Determine the [X, Y] coordinate at the center of the cell enclosing the given text.  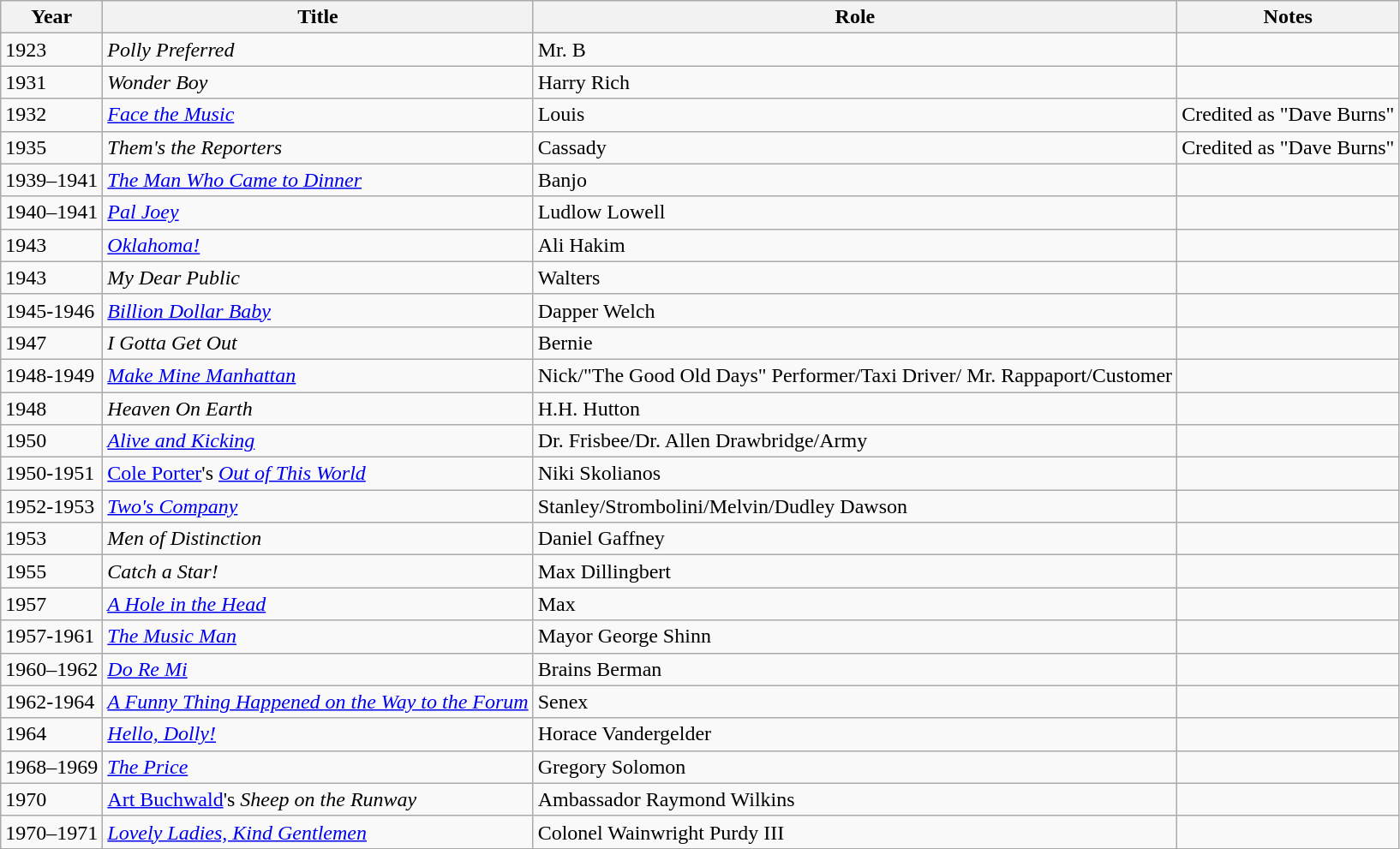
A Funny Thing Happened on the Way to the Forum [318, 702]
Pal Joey [318, 212]
The Man Who Came to Dinner [318, 180]
Catch a Star! [318, 571]
1945-1946 [51, 310]
Stanley/Strombolini/Melvin/Dudley Dawson [855, 506]
Mayor George Shinn [855, 637]
Two's Company [318, 506]
H.H. Hutton [855, 409]
Daniel Gaffney [855, 539]
Them's the Reporters [318, 147]
Dr. Frisbee/Dr. Allen Drawbridge/Army [855, 441]
1950 [51, 441]
Polly Preferred [318, 50]
Heaven On Earth [318, 409]
Lovely Ladies, Kind Gentlemen [318, 832]
1950-1951 [51, 474]
My Dear Public [318, 278]
Nick/"The Good Old Days" Performer/Taxi Driver/ Mr. Rappaport/Customer [855, 375]
1940–1941 [51, 212]
Banjo [855, 180]
Bernie [855, 343]
1948 [51, 409]
Notes [1289, 17]
Face the Music [318, 115]
Year [51, 17]
Louis [855, 115]
Art Buchwald's Sheep on the Runway [318, 799]
Ludlow Lowell [855, 212]
Harry Rich [855, 82]
1957 [51, 604]
Billion Dollar Baby [318, 310]
I Gotta Get Out [318, 343]
Gregory Solomon [855, 767]
Colonel Wainwright Purdy III [855, 832]
1960–1962 [51, 669]
1935 [51, 147]
Mr. B [855, 50]
Dapper Welch [855, 310]
Cole Porter's Out of This World [318, 474]
Cassady [855, 147]
Max Dillingbert [855, 571]
1957-1961 [51, 637]
1970 [51, 799]
Ambassador Raymond Wilkins [855, 799]
1939–1941 [51, 180]
Role [855, 17]
Make Mine Manhattan [318, 375]
Horace Vandergelder [855, 734]
1931 [51, 82]
Senex [855, 702]
The Price [318, 767]
Alive and Kicking [318, 441]
Niki Skolianos [855, 474]
1953 [51, 539]
Max [855, 604]
Oklahoma! [318, 245]
1970–1971 [51, 832]
1923 [51, 50]
The Music Man [318, 637]
1968–1969 [51, 767]
1955 [51, 571]
Hello, Dolly! [318, 734]
1947 [51, 343]
1962-1964 [51, 702]
Brains Berman [855, 669]
1948-1949 [51, 375]
Wonder Boy [318, 82]
Do Re Mi [318, 669]
Title [318, 17]
A Hole in the Head [318, 604]
1932 [51, 115]
1952-1953 [51, 506]
Men of Distinction [318, 539]
1964 [51, 734]
Walters [855, 278]
Ali Hakim [855, 245]
